For the text-containing cell, return its midpoint in [x, y] coordinate format. 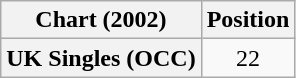
Position [248, 20]
22 [248, 58]
Chart (2002) [101, 20]
UK Singles (OCC) [101, 58]
